For the text-containing cell, return its midpoint in (x, y) coordinate format. 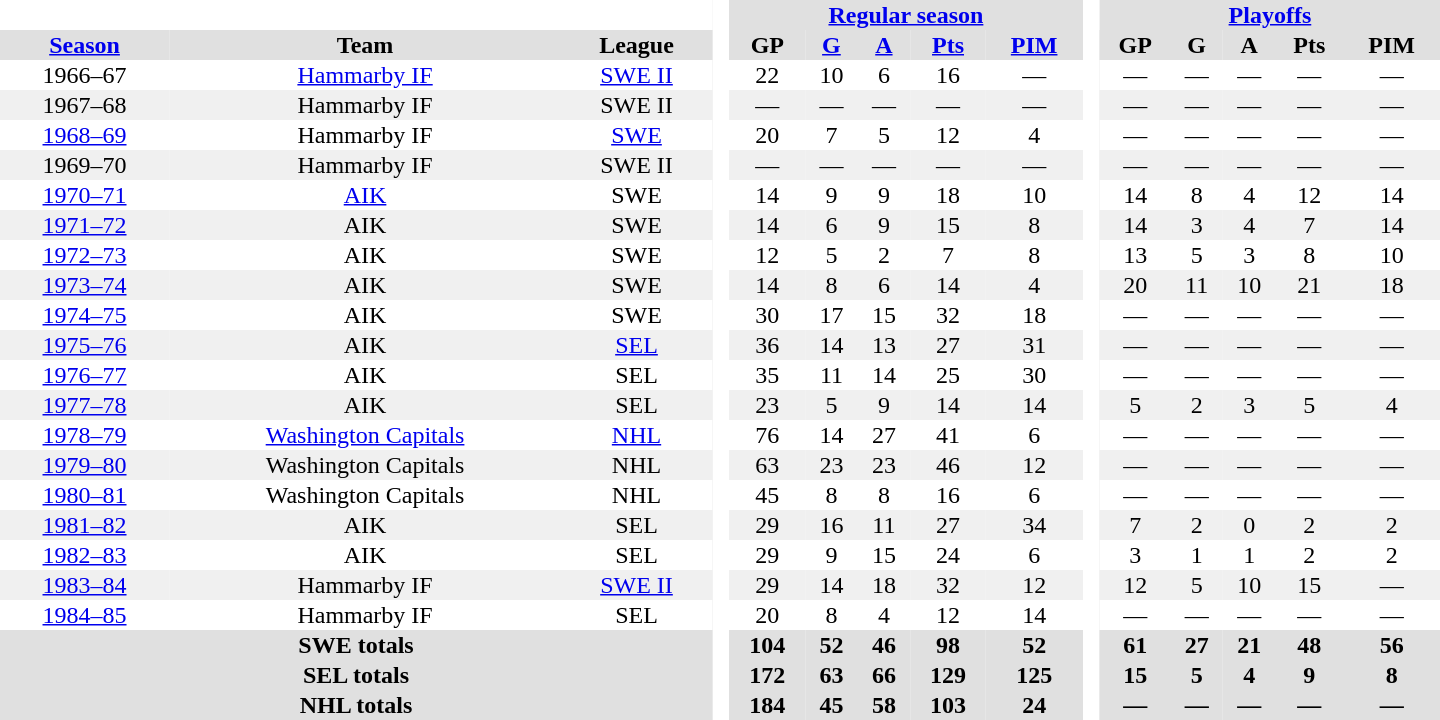
36 (767, 345)
1971–72 (84, 225)
Season (84, 45)
31 (1034, 345)
172 (767, 675)
1976–77 (84, 375)
22 (767, 75)
34 (1034, 525)
Regular season (906, 15)
41 (948, 435)
1978–79 (84, 435)
1970–71 (84, 195)
76 (767, 435)
SWE totals (356, 645)
1975–76 (84, 345)
SEL totals (356, 675)
98 (948, 645)
1982–83 (84, 555)
56 (1392, 645)
Playoffs (1270, 15)
66 (884, 675)
61 (1136, 645)
1966–67 (84, 75)
103 (948, 705)
1983–84 (84, 585)
129 (948, 675)
104 (767, 645)
1972–73 (84, 255)
League (636, 45)
1984–85 (84, 615)
1979–80 (84, 465)
35 (767, 375)
1974–75 (84, 315)
58 (884, 705)
1980–81 (84, 495)
25 (948, 375)
1969–70 (84, 165)
125 (1034, 675)
1973–74 (84, 285)
17 (831, 315)
1981–82 (84, 525)
NHL totals (356, 705)
184 (767, 705)
1967–68 (84, 105)
1968–69 (84, 135)
Team (365, 45)
0 (1249, 525)
1977–78 (84, 405)
48 (1309, 645)
